Find where the given text appears and provide that cell's center as [X, Y] coordinate. 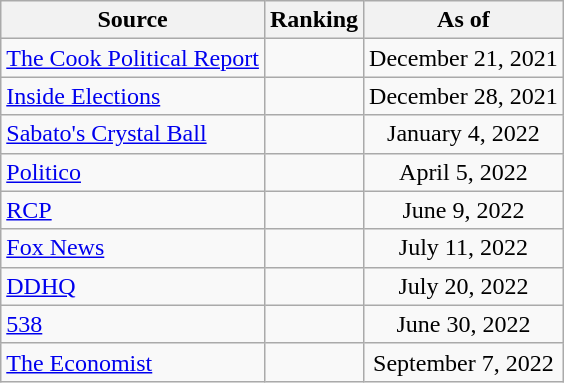
July 11, 2022 [464, 248]
Inside Elections [133, 96]
Sabato's Crystal Ball [133, 134]
Politico [133, 172]
Source [133, 20]
The Economist [133, 362]
RCP [133, 210]
The Cook Political Report [133, 58]
December 28, 2021 [464, 96]
September 7, 2022 [464, 362]
Fox News [133, 248]
April 5, 2022 [464, 172]
January 4, 2022 [464, 134]
Ranking [314, 20]
June 9, 2022 [464, 210]
July 20, 2022 [464, 286]
DDHQ [133, 286]
June 30, 2022 [464, 324]
As of [464, 20]
December 21, 2021 [464, 58]
538 [133, 324]
